Pinpoint the cell where the given text exists, returning its [x, y] midpoint coordinate. 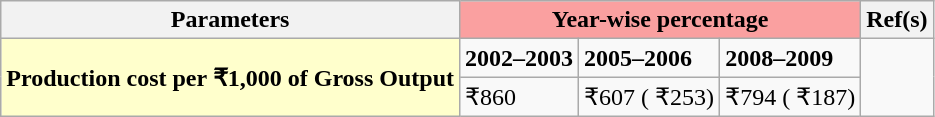
Production cost per ₹1,000 of Gross Output [230, 78]
₹794 ( ₹187) [790, 97]
₹607 ( ₹253) [650, 97]
₹860 [520, 97]
Ref(s) [897, 20]
2005–2006 [650, 58]
2002–2003 [520, 58]
Year-wise percentage [660, 20]
2008–2009 [790, 58]
Parameters [230, 20]
